Provide the (x, y) coordinate of the cell's center where the given text is located.  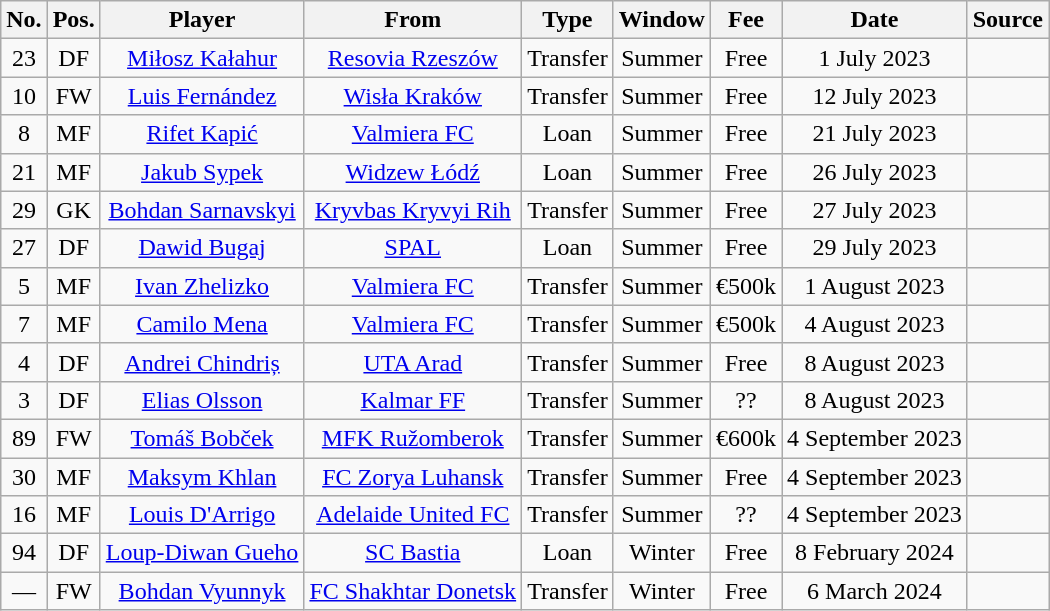
Andrei Chindriș (202, 362)
Maksym Khlan (202, 477)
21 (24, 172)
Ivan Zhelizko (202, 286)
26 July 2023 (875, 172)
Bohdan Sarnavskyi (202, 210)
Pos. (74, 20)
Type (568, 20)
Bohdan Vyunnyk (202, 591)
Fee (746, 20)
Luis Fernández (202, 96)
Elias Olsson (202, 400)
Loup-Diwan Gueho (202, 553)
29 (24, 210)
— (24, 591)
3 (24, 400)
1 July 2023 (875, 58)
6 March 2024 (875, 591)
Camilo Mena (202, 324)
29 July 2023 (875, 248)
Player (202, 20)
Widzew Łódź (413, 172)
Dawid Bugaj (202, 248)
8 (24, 134)
GK (74, 210)
UTA Arad (413, 362)
Kryvbas Kryvyi Rih (413, 210)
Window (662, 20)
MFK Ružomberok (413, 438)
Source (1008, 20)
Kalmar FF (413, 400)
16 (24, 515)
FC Zorya Luhansk (413, 477)
Rifet Kapić (202, 134)
89 (24, 438)
Wisła Kraków (413, 96)
5 (24, 286)
No. (24, 20)
Date (875, 20)
10 (24, 96)
27 (24, 248)
Resovia Rzeszów (413, 58)
€600k (746, 438)
FC Shakhtar Donetsk (413, 591)
12 July 2023 (875, 96)
23 (24, 58)
1 August 2023 (875, 286)
21 July 2023 (875, 134)
30 (24, 477)
94 (24, 553)
Adelaide United FC (413, 515)
7 (24, 324)
Jakub Sypek (202, 172)
4 (24, 362)
Louis D'Arrigo (202, 515)
SC Bastia (413, 553)
Miłosz Kałahur (202, 58)
From (413, 20)
4 August 2023 (875, 324)
Tomáš Bobček (202, 438)
8 February 2024 (875, 553)
27 July 2023 (875, 210)
SPAL (413, 248)
